Identify which cell holds the provided text, then report its [x, y] central coordinate. 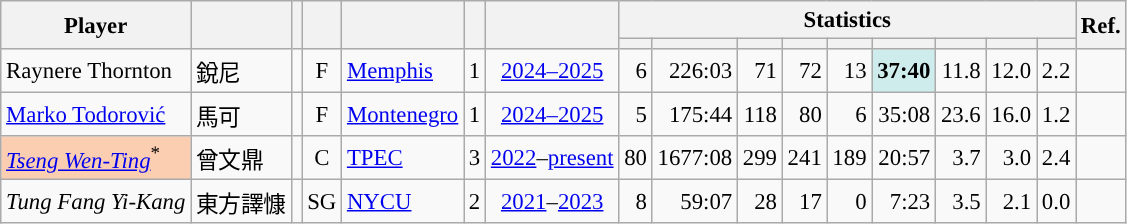
2 [475, 202]
23.6 [961, 115]
2.4 [1056, 158]
2021–2023 [552, 202]
11.8 [961, 71]
241 [804, 158]
Ref. [1101, 25]
Montenegro [403, 115]
SG [322, 202]
20:57 [904, 158]
3 [475, 158]
35:08 [904, 115]
175:44 [694, 115]
東方譯慷 [242, 202]
Memphis [403, 71]
TPEC [403, 158]
118 [760, 115]
5 [636, 115]
Marko Todorović [96, 115]
Tseng Wen-Ting* [96, 158]
3.5 [961, 202]
3.0 [1011, 158]
Player [96, 25]
1.2 [1056, 115]
299 [760, 158]
13 [850, 71]
曾文鼎 [242, 158]
Tung Fang Yi-Kang [96, 202]
7:23 [904, 202]
189 [850, 158]
17 [804, 202]
226:03 [694, 71]
72 [804, 71]
59:07 [694, 202]
Statistics [848, 20]
NYCU [403, 202]
2.2 [1056, 71]
銳尼 [242, 71]
0 [850, 202]
Raynere Thornton [96, 71]
8 [636, 202]
馬可 [242, 115]
1677:08 [694, 158]
28 [760, 202]
3.7 [961, 158]
0.0 [1056, 202]
16.0 [1011, 115]
71 [760, 71]
12.0 [1011, 71]
2022–present [552, 158]
2.1 [1011, 202]
C [322, 158]
37:40 [904, 71]
